Identify which cell holds the provided text, then report its (X, Y) central coordinate. 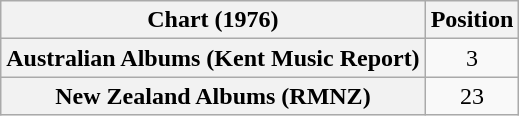
23 (472, 96)
Australian Albums (Kent Music Report) (213, 58)
New Zealand Albums (RMNZ) (213, 96)
Chart (1976) (213, 20)
3 (472, 58)
Position (472, 20)
